Identify which cell holds the provided text, then report its (X, Y) central coordinate. 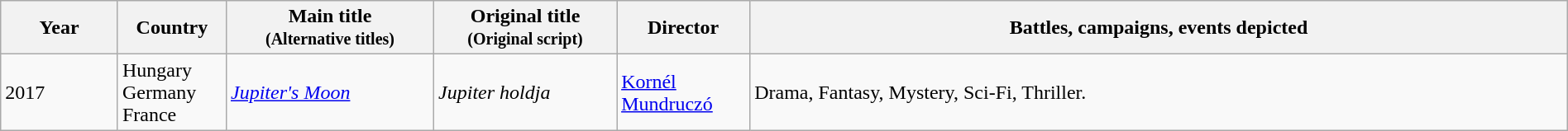
HungaryGermanyFrance (172, 92)
Jupiter holdja (526, 92)
2017 (60, 92)
Country (172, 28)
Original title(Original script) (526, 28)
Main title(Alternative titles) (329, 28)
Kornél Mundruczó (683, 92)
Drama, Fantasy, Mystery, Sci-Fi, Thriller. (1159, 92)
Battles, campaigns, events depicted (1159, 28)
Director (683, 28)
Year (60, 28)
Jupiter's Moon (329, 92)
